Scan for the cell matching the given text and deliver its [x, y] coordinate at center. 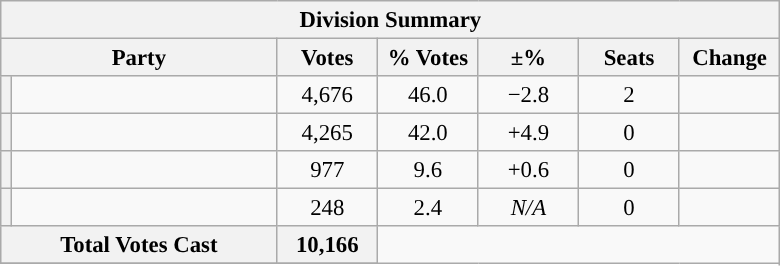
±% [528, 58]
% Votes [428, 58]
4,265 [328, 133]
9.6 [428, 170]
−2.8 [528, 95]
10,166 [328, 245]
42.0 [428, 133]
N/A [528, 208]
46.0 [428, 95]
Division Summary [390, 20]
248 [328, 208]
Party [139, 58]
2 [630, 95]
Change [730, 58]
2.4 [428, 208]
977 [328, 170]
Votes [328, 58]
Seats [630, 58]
+4.9 [528, 133]
Total Votes Cast [139, 245]
4,676 [328, 95]
+0.6 [528, 170]
